For the text-containing cell, return its midpoint in [X, Y] coordinate format. 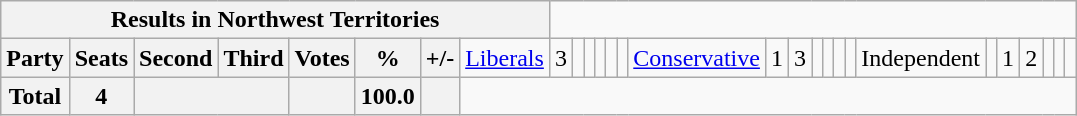
Total [35, 96]
Liberals [505, 58]
Conservative [697, 58]
% [388, 58]
Votes [322, 58]
Results in Northwest Territories [276, 20]
Independent [921, 58]
100.0 [388, 96]
2 [1032, 58]
Second [176, 58]
+/- [440, 58]
Third [254, 58]
Seats [101, 58]
Party [35, 58]
4 [101, 96]
